Locate the cell with the specified text and output its [x, y] center coordinate. 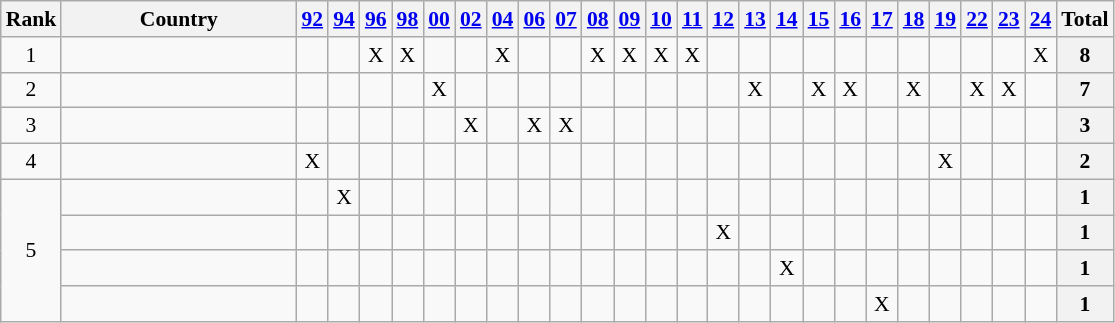
06 [534, 19]
02 [471, 19]
94 [344, 19]
24 [1041, 19]
09 [630, 19]
12 [723, 19]
92 [312, 19]
10 [661, 19]
15 [819, 19]
Rank [32, 19]
17 [882, 19]
11 [692, 19]
8 [1084, 55]
4 [32, 162]
96 [376, 19]
98 [408, 19]
00 [439, 19]
5 [32, 250]
7 [1084, 90]
Total [1084, 19]
18 [914, 19]
23 [1009, 19]
04 [503, 19]
16 [850, 19]
19 [945, 19]
07 [566, 19]
13 [755, 19]
08 [598, 19]
14 [787, 19]
22 [977, 19]
Country [178, 19]
